Find where the given text appears and provide that cell's center as [x, y] coordinate. 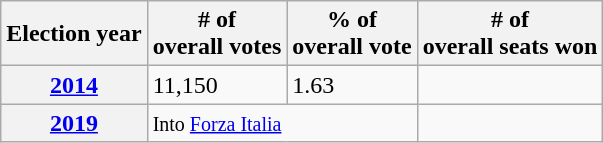
2019 [74, 123]
1.63 [352, 85]
Election year [74, 34]
% ofoverall vote [352, 34]
11,150 [217, 85]
2014 [74, 85]
# ofoverall votes [217, 34]
Into Forza Italia [282, 123]
# ofoverall seats won [510, 34]
